Scan for the cell matching the given text and deliver its (x, y) coordinate at center. 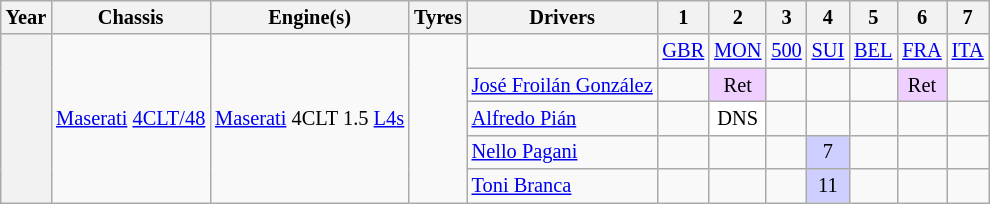
MON (738, 51)
ITA (968, 51)
Drivers (562, 17)
Engine(s) (310, 17)
Toni Branca (562, 186)
Nello Pagani (562, 152)
BEL (873, 51)
5 (873, 17)
Chassis (130, 17)
FRA (922, 51)
GBR (684, 51)
Tyres (438, 17)
SUI (828, 51)
Maserati 4CLT 1.5 L4s (310, 118)
Alfredo Pián (562, 118)
4 (828, 17)
2 (738, 17)
3 (786, 17)
Year (26, 17)
6 (922, 17)
1 (684, 17)
Maserati 4CLT/48 (130, 118)
11 (828, 186)
José Froilán González (562, 85)
500 (786, 51)
DNS (738, 118)
